Detect which cell encompasses the target text, then output its [X, Y] center coordinate. 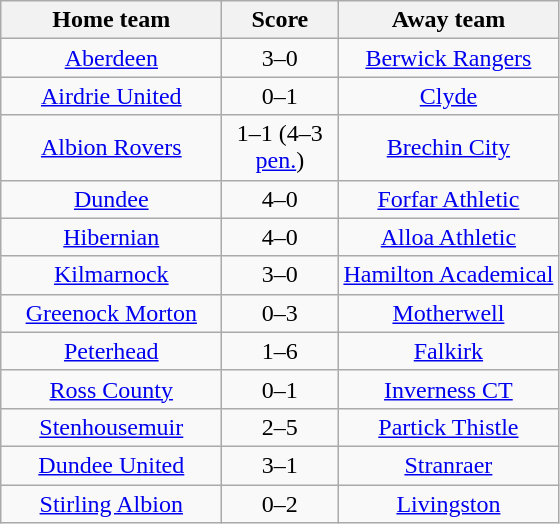
Inverness CT [448, 389]
Partick Thistle [448, 427]
0–2 [280, 503]
Falkirk [448, 351]
1–1 (4–3 pen.) [280, 148]
Stirling Albion [112, 503]
Motherwell [448, 313]
Hibernian [112, 237]
Airdrie United [112, 96]
Away team [448, 20]
Brechin City [448, 148]
Kilmarnock [112, 275]
0–3 [280, 313]
Hamilton Academical [448, 275]
1–6 [280, 351]
Home team [112, 20]
Clyde [448, 96]
Berwick Rangers [448, 58]
Forfar Athletic [448, 199]
Dundee United [112, 465]
Stenhousemuir [112, 427]
Dundee [112, 199]
Albion Rovers [112, 148]
Aberdeen [112, 58]
2–5 [280, 427]
Livingston [448, 503]
Score [280, 20]
Peterhead [112, 351]
Alloa Athletic [448, 237]
3–1 [280, 465]
Stranraer [448, 465]
Ross County [112, 389]
Greenock Morton [112, 313]
